Provide the [x, y] coordinate of the cell's center where the given text is located.  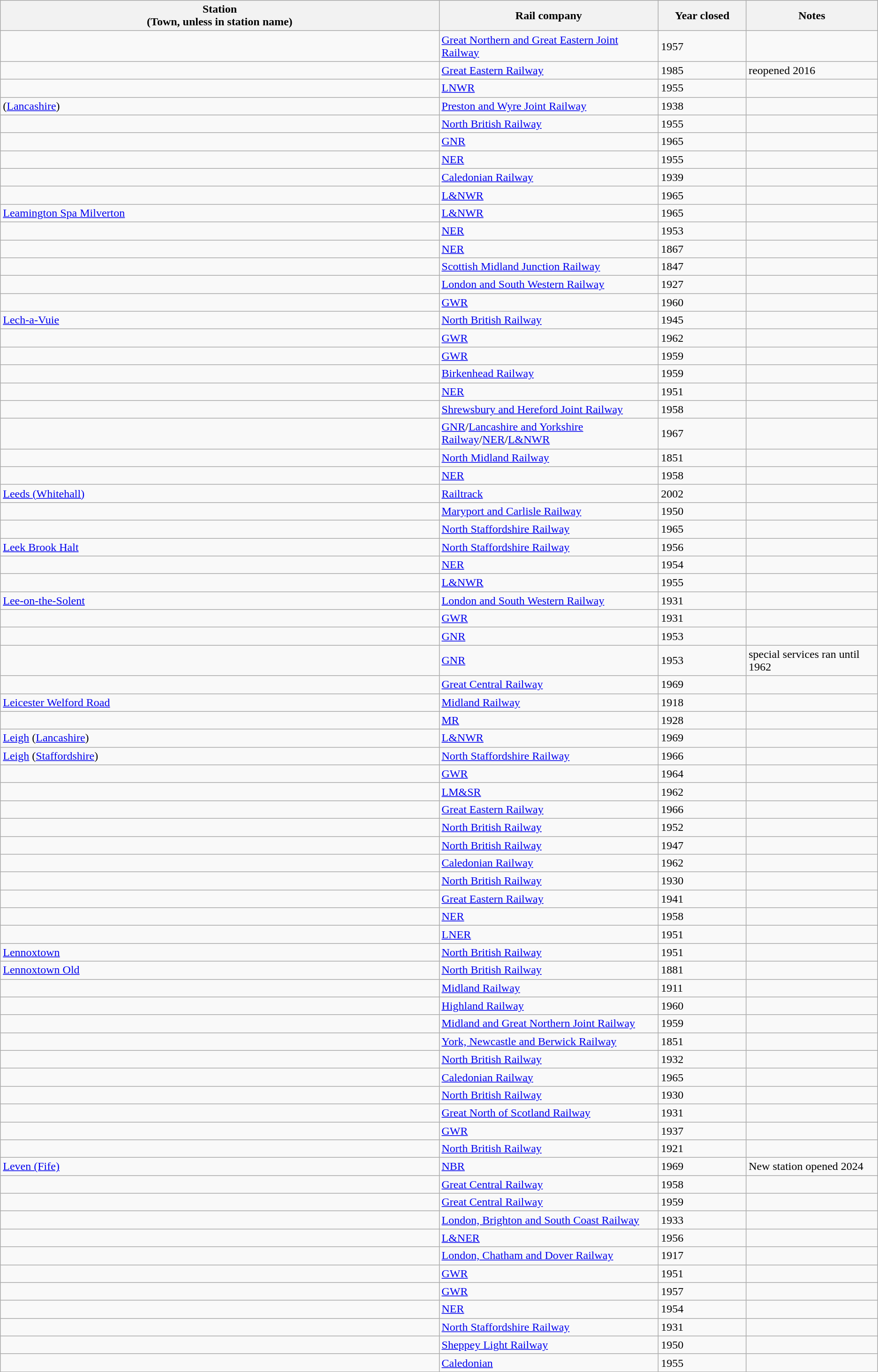
1937 [703, 1131]
Highland Railway [549, 1006]
1921 [703, 1149]
Midland and Great Northern Joint Railway [549, 1024]
Leicester Welford Road [219, 702]
1932 [703, 1059]
1952 [703, 827]
1847 [703, 267]
1881 [703, 970]
Great Northern and Great Eastern Joint Railway [549, 46]
special services ran until 1962 [812, 660]
1928 [703, 720]
1941 [703, 899]
1947 [703, 845]
Leamington Spa Milverton [219, 213]
1939 [703, 177]
1945 [703, 320]
Notes [812, 16]
Year closed [703, 16]
Leeds (Whitehall) [219, 493]
2002 [703, 493]
1964 [703, 774]
L&NER [549, 1238]
1918 [703, 702]
London, Brighton and South Coast Railway [549, 1220]
1917 [703, 1256]
LNWR [549, 88]
MR [549, 720]
1867 [703, 249]
(Lancashire) [219, 106]
New station opened 2024 [812, 1167]
1967 [703, 433]
GNR/Lancashire and Yorkshire Railway/NER/L&NWR [549, 433]
1927 [703, 285]
1938 [703, 106]
Leigh (Lancashire) [219, 738]
Leigh (Staffordshire) [219, 756]
Lech-a-Vuie [219, 320]
Leven (Fife) [219, 1167]
Birkenhead Railway [549, 374]
LM&SR [549, 792]
Lee-on-the-Solent [219, 601]
reopened 2016 [812, 70]
Lennoxtown Old [219, 970]
Preston and Wyre Joint Railway [549, 106]
Lennoxtown [219, 952]
1985 [703, 70]
North Midland Railway [549, 458]
Shrewsbury and Hereford Joint Railway [549, 409]
1911 [703, 988]
Leek Brook Halt [219, 547]
LNER [549, 935]
York, Newcastle and Berwick Railway [549, 1041]
Great North of Scotland Railway [549, 1113]
Scottish Midland Junction Railway [549, 267]
London, Chatham and Dover Railway [549, 1256]
Railtrack [549, 493]
Maryport and Carlisle Railway [549, 511]
Rail company [549, 16]
NBR [549, 1167]
Sheppey Light Railway [549, 1345]
Station(Town, unless in station name) [219, 16]
Caledonian [549, 1363]
1933 [703, 1220]
